Find where the given text appears and provide that cell's center as (x, y) coordinate. 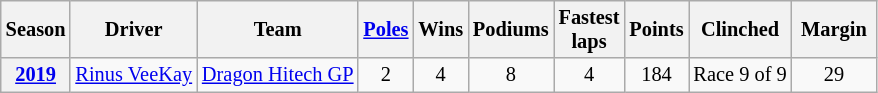
Poles (386, 29)
Clinched (740, 29)
Fastest laps (590, 29)
Margin (834, 29)
2019 (36, 75)
Dragon Hitech GP (278, 75)
Race 9 of 9 (740, 75)
2 (386, 75)
8 (511, 75)
29 (834, 75)
Rinus VeeKay (134, 75)
Driver (134, 29)
Season (36, 29)
Podiums (511, 29)
Wins (440, 29)
Team (278, 29)
Points (656, 29)
184 (656, 75)
